Output the [x, y] coordinate of the center of the cell containing the given text.  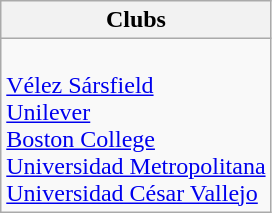
Vélez Sársfield Unilever Boston College Universidad Metropolitana Universidad César Vallejo [136, 126]
Clubs [136, 20]
